Extract the [X, Y] coordinate from the center of the cell holding the provided text.  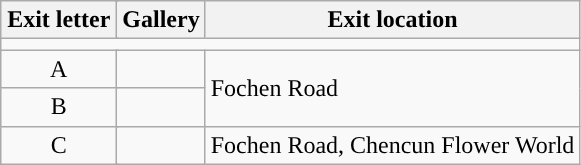
B [59, 107]
Fochen Road [392, 88]
A [59, 69]
Fochen Road, Chencun Flower World [392, 145]
C [59, 145]
Gallery [161, 20]
Exit letter [59, 20]
Exit location [392, 20]
